Return the [x, y] coordinate for the center point of the cell that contains the specified text.  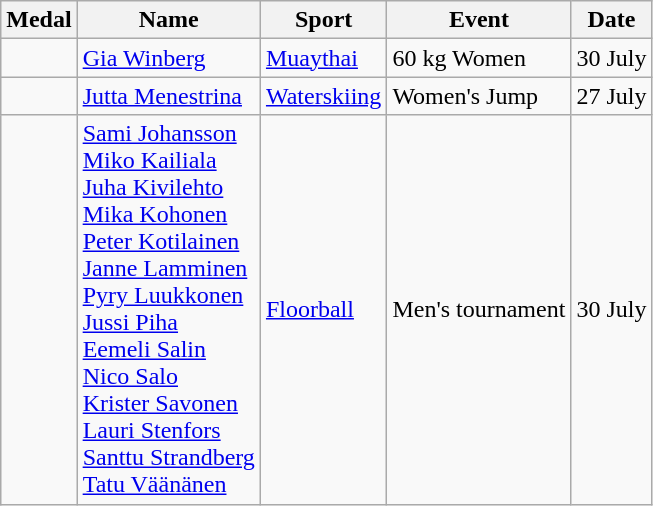
Sport [323, 20]
Women's Jump [479, 96]
Medal [39, 20]
Floorball [323, 310]
Date [612, 20]
Event [479, 20]
Waterskiing [323, 96]
Gia Winberg [168, 58]
Jutta Menestrina [168, 96]
Name [168, 20]
27 July [612, 96]
Muaythai [323, 58]
60 kg Women [479, 58]
Men's tournament [479, 310]
